Identify which cell holds the provided text, then report its [X, Y] central coordinate. 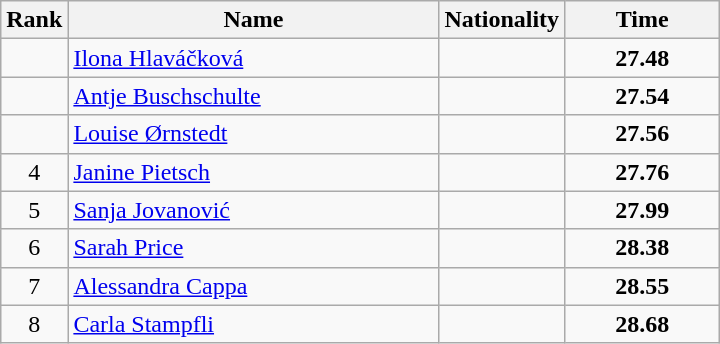
27.54 [642, 96]
6 [34, 248]
27.48 [642, 58]
Nationality [502, 20]
Ilona Hlaváčková [254, 58]
5 [34, 210]
27.76 [642, 172]
7 [34, 286]
Alessandra Cappa [254, 286]
Time [642, 20]
Carla Stampfli [254, 324]
28.38 [642, 248]
Louise Ørnstedt [254, 134]
4 [34, 172]
Rank [34, 20]
28.55 [642, 286]
27.56 [642, 134]
Sanja Jovanović [254, 210]
27.99 [642, 210]
Janine Pietsch [254, 172]
Name [254, 20]
8 [34, 324]
Antje Buschschulte [254, 96]
Sarah Price [254, 248]
28.68 [642, 324]
